Output the [X, Y] coordinate of the center of the cell containing the given text.  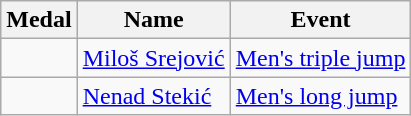
Name [154, 20]
Medal [39, 20]
Event [320, 20]
Miloš Srejović [154, 58]
Nenad Stekić [154, 96]
Men's long jump [320, 96]
Men's triple jump [320, 58]
